Search for the cell housing the specified text and yield its [x, y] center coordinate. 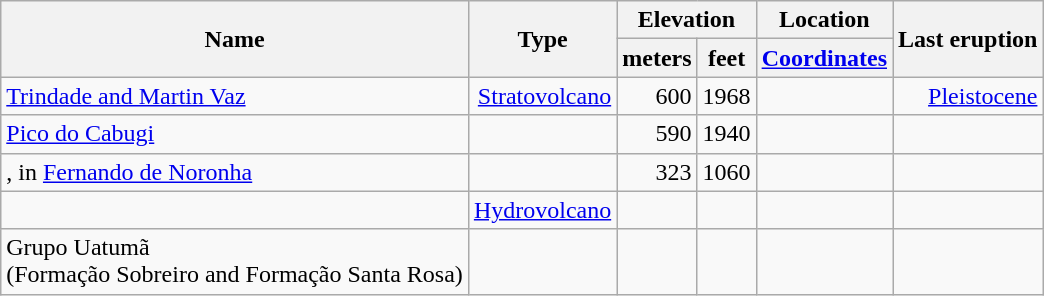
Type [542, 39]
, in Fernando de Noronha [235, 172]
Hydrovolcano [542, 210]
Stratovolcano [542, 96]
Location [824, 20]
Last eruption [968, 39]
1060 [726, 172]
323 [657, 172]
Grupo Uatumã(Formação Sobreiro and Formação Santa Rosa) [235, 262]
1940 [726, 134]
meters [657, 58]
feet [726, 58]
Pico do Cabugi [235, 134]
Name [235, 39]
Elevation [686, 20]
600 [657, 96]
1968 [726, 96]
590 [657, 134]
Pleistocene [968, 96]
Trindade and Martin Vaz [235, 96]
Coordinates [824, 58]
